Return the [x, y] coordinate for the center point of the cell that contains the specified text.  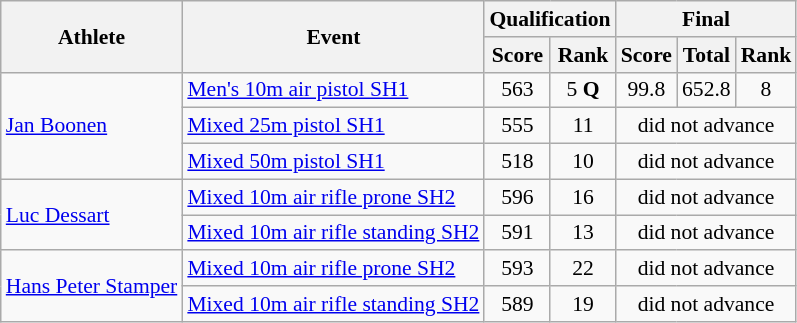
Hans Peter Stamper [92, 286]
22 [582, 269]
11 [582, 126]
555 [517, 126]
563 [517, 90]
518 [517, 162]
591 [517, 233]
5 Q [582, 90]
Total [706, 55]
16 [582, 197]
19 [582, 304]
Jan Boonen [92, 126]
Qualification [550, 19]
99.8 [646, 90]
589 [517, 304]
Final [706, 19]
Event [333, 36]
8 [766, 90]
Mixed 25m pistol SH1 [333, 126]
652.8 [706, 90]
596 [517, 197]
Mixed 50m pistol SH1 [333, 162]
13 [582, 233]
593 [517, 269]
Luc Dessart [92, 214]
Athlete [92, 36]
Men's 10m air pistol SH1 [333, 90]
10 [582, 162]
